Pinpoint the cell where the given text exists, returning its (X, Y) midpoint coordinate. 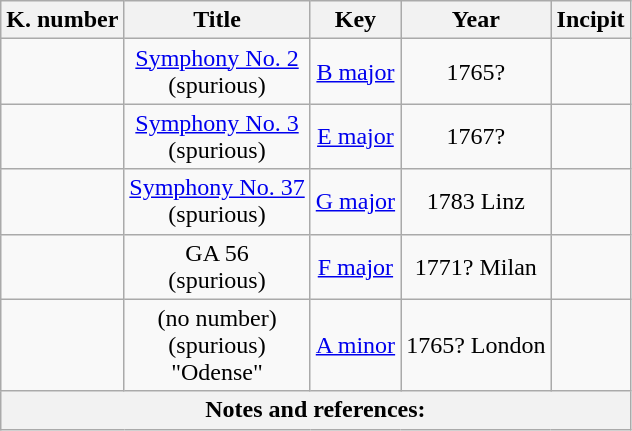
Notes and references: (316, 410)
F major (355, 266)
E major (355, 136)
Incipit (590, 20)
Symphony No. 2(spurious) (217, 72)
Symphony No. 37(spurious) (217, 202)
G major (355, 202)
Year (476, 20)
1771? Milan (476, 266)
K. number (62, 20)
Key (355, 20)
1765? (476, 72)
A minor (355, 345)
GA 56(spurious) (217, 266)
1767? (476, 136)
B major (355, 72)
Symphony No. 3(spurious) (217, 136)
1783 Linz (476, 202)
Title (217, 20)
1765? London (476, 345)
(no number)(spurious)"Odense" (217, 345)
